Return [x, y] of the center of cell containing provided text 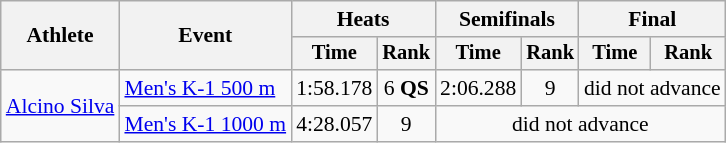
4:28.057 [334, 124]
2:06.288 [478, 88]
1:58.178 [334, 88]
Athlete [60, 36]
6 QS [406, 88]
Final [652, 19]
Men's K-1 500 m [205, 88]
Event [205, 36]
Heats [363, 19]
Alcino Silva [60, 106]
Men's K-1 1000 m [205, 124]
Semifinals [507, 19]
